Output the (X, Y) coordinate of the center of the cell containing the given text.  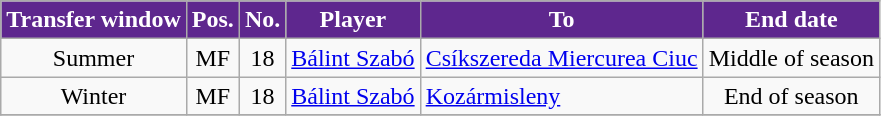
To (562, 20)
Transfer window (94, 20)
Player (353, 20)
No. (262, 20)
Kozármisleny (562, 96)
Pos. (212, 20)
End of season (791, 96)
Csíkszereda Miercurea Ciuc (562, 58)
Winter (94, 96)
Summer (94, 58)
End date (791, 20)
Middle of season (791, 58)
